Return the (x, y) coordinate for the center point of the cell that contains the specified text.  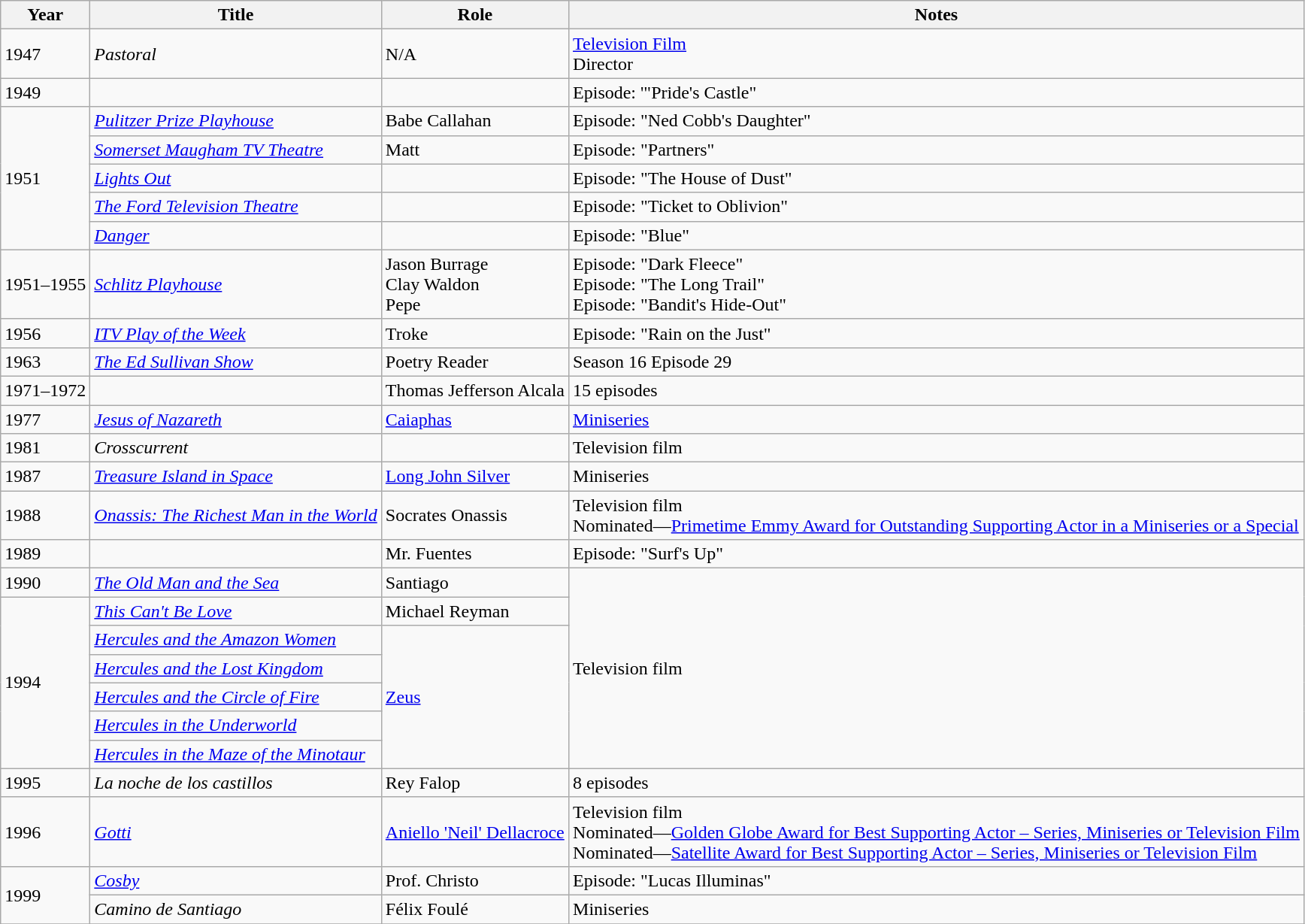
Episode: "Partners" (937, 150)
ITV Play of the Week (236, 333)
Television Film Director (937, 54)
Schlitz Playhouse (236, 284)
Somerset Maugham TV Theatre (236, 150)
Lights Out (236, 178)
1981 (45, 448)
1956 (45, 333)
Jesus of Nazareth (236, 419)
Thomas Jefferson Alcala (475, 390)
1971–1972 (45, 390)
Pulitzer Prize Playhouse (236, 121)
Episode: "Rain on the Just" (937, 333)
Camino de Santiago (236, 909)
Hercules and the Circle of Fire (236, 697)
1949 (45, 92)
Danger (236, 235)
Rey Falop (475, 783)
Aniello 'Neil' Dellacroce (475, 832)
Hercules in the Maze of the Minotaur (236, 754)
Long John Silver (475, 477)
Treasure Island in Space (236, 477)
Onassis: The Richest Man in the World (236, 516)
1996 (45, 832)
15 episodes (937, 390)
Poetry Reader (475, 362)
Episode: "Blue" (937, 235)
1947 (45, 54)
Episode: "Ned Cobb's Daughter" (937, 121)
Episode: '"Pride's Castle" (937, 92)
1988 (45, 516)
1995 (45, 783)
Prof. Christo (475, 880)
Santiago (475, 583)
Hercules and the Lost Kingdom (236, 668)
The Ford Television Theatre (236, 207)
La noche de los castillos (236, 783)
Caiaphas (475, 419)
This Can't Be Love (236, 611)
N/A (475, 54)
1990 (45, 583)
Crosscurrent (236, 448)
1999 (45, 895)
Cosby (236, 880)
Role (475, 15)
Mr. Fuentes (475, 554)
Socrates Onassis (475, 516)
Pastoral (236, 54)
Jason Burrage Clay Waldon Pepe (475, 284)
The Old Man and the Sea (236, 583)
Babe Callahan (475, 121)
Television film Nominated—Primetime Emmy Award for Outstanding Supporting Actor in a Miniseries or a Special (937, 516)
1994 (45, 683)
1951 (45, 178)
Michael Reyman (475, 611)
Episode: "Lucas Illuminas" (937, 880)
Félix Foulé (475, 909)
Episode: "Surf's Up" (937, 554)
Zeus (475, 697)
1951–1955 (45, 284)
Episode: "Ticket to Oblivion" (937, 207)
Year (45, 15)
Matt (475, 150)
Notes (937, 15)
Episode: "The House of Dust" (937, 178)
1963 (45, 362)
Episode: "Dark Fleece" Episode: "The Long Trail" Episode: "Bandit's Hide-Out" (937, 284)
Season 16 Episode 29 (937, 362)
Troke (475, 333)
Hercules in the Underworld (236, 726)
1987 (45, 477)
Title (236, 15)
Hercules and the Amazon Women (236, 640)
1977 (45, 419)
Gotti (236, 832)
1989 (45, 554)
The Ed Sullivan Show (236, 362)
8 episodes (937, 783)
